Locate the cell with the specified text and output its [X, Y] center coordinate. 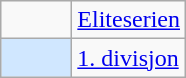
Eliteserien [129, 20]
1. divisjon [129, 58]
